Return the (X, Y) coordinate for the center point of the cell that contains the specified text.  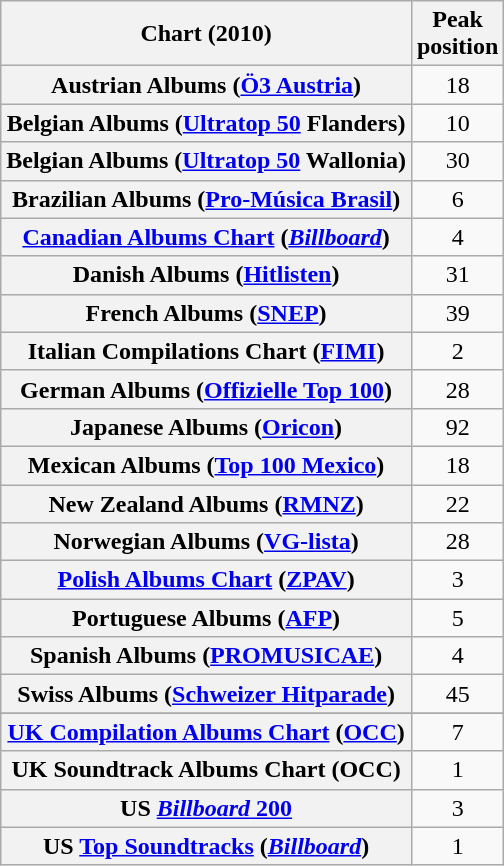
French Albums (SNEP) (206, 313)
Italian Compilations Chart (FIMI) (206, 351)
30 (457, 161)
UK Compilation Albums Chart (OCC) (206, 732)
Portuguese Albums (AFP) (206, 618)
Austrian Albums (Ö3 Austria) (206, 85)
Polish Albums Chart (ZPAV) (206, 580)
US Billboard 200 (206, 808)
22 (457, 503)
Danish Albums (Hitlisten) (206, 275)
92 (457, 427)
US Top Soundtracks (Billboard) (206, 846)
Brazilian Albums (Pro-Música Brasil) (206, 199)
31 (457, 275)
New Zealand Albums (RMNZ) (206, 503)
Mexican Albums (Top 100 Mexico) (206, 465)
5 (457, 618)
6 (457, 199)
45 (457, 694)
Belgian Albums (Ultratop 50 Wallonia) (206, 161)
German Albums (Offizielle Top 100) (206, 389)
7 (457, 732)
Norwegian Albums (VG-lista) (206, 542)
39 (457, 313)
10 (457, 123)
Spanish Albums (PROMUSICAE) (206, 656)
Belgian Albums (Ultratop 50 Flanders) (206, 123)
Swiss Albums (Schweizer Hitparade) (206, 694)
Canadian Albums Chart (Billboard) (206, 237)
UK Soundtrack Albums Chart (OCC) (206, 770)
Japanese Albums (Oricon) (206, 427)
Peakposition (457, 34)
Chart (2010) (206, 34)
2 (457, 351)
